Identify which cell holds the provided text, then report its (x, y) central coordinate. 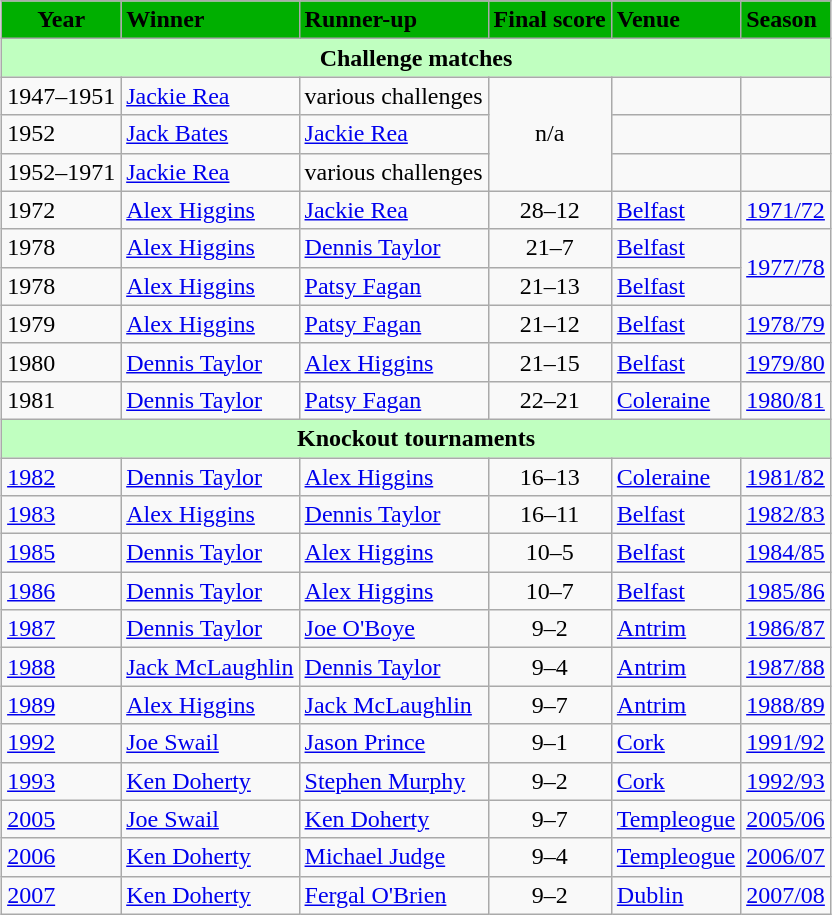
21–13 (550, 286)
Season (786, 20)
16–13 (550, 477)
1992/93 (786, 781)
1980 (62, 362)
16–11 (550, 515)
21–7 (550, 248)
Challenge matches (416, 58)
1992 (62, 743)
1982 (62, 477)
1972 (62, 210)
1981 (62, 400)
2007/08 (786, 895)
28–12 (550, 210)
1985 (62, 553)
Dublin (676, 895)
1991/92 (786, 743)
10–7 (550, 591)
Jason Prince (394, 743)
1977/78 (786, 267)
1984/85 (786, 553)
22–21 (550, 400)
n/a (550, 134)
2005/06 (786, 819)
10–5 (550, 553)
Stephen Murphy (394, 781)
2006/07 (786, 857)
1988/89 (786, 705)
1971/72 (786, 210)
1978/79 (786, 324)
1952–1971 (62, 172)
Year (62, 20)
1989 (62, 705)
1981/82 (786, 477)
Michael Judge (394, 857)
1993 (62, 781)
9–1 (550, 743)
Venue (676, 20)
1986 (62, 591)
1988 (62, 667)
1980/81 (786, 400)
1985/86 (786, 591)
1979 (62, 324)
21–15 (550, 362)
Fergal O'Brien (394, 895)
Joe O'Boye (394, 629)
2005 (62, 819)
2007 (62, 895)
1986/87 (786, 629)
Runner-up (394, 20)
Final score (550, 20)
2006 (62, 857)
1952 (62, 134)
1987 (62, 629)
1987/88 (786, 667)
Knockout tournaments (416, 438)
21–12 (550, 324)
1983 (62, 515)
1979/80 (786, 362)
1982/83 (786, 515)
1947–1951 (62, 96)
Winner (210, 20)
Jack Bates (210, 134)
